Identify which cell holds the provided text, then report its [X, Y] central coordinate. 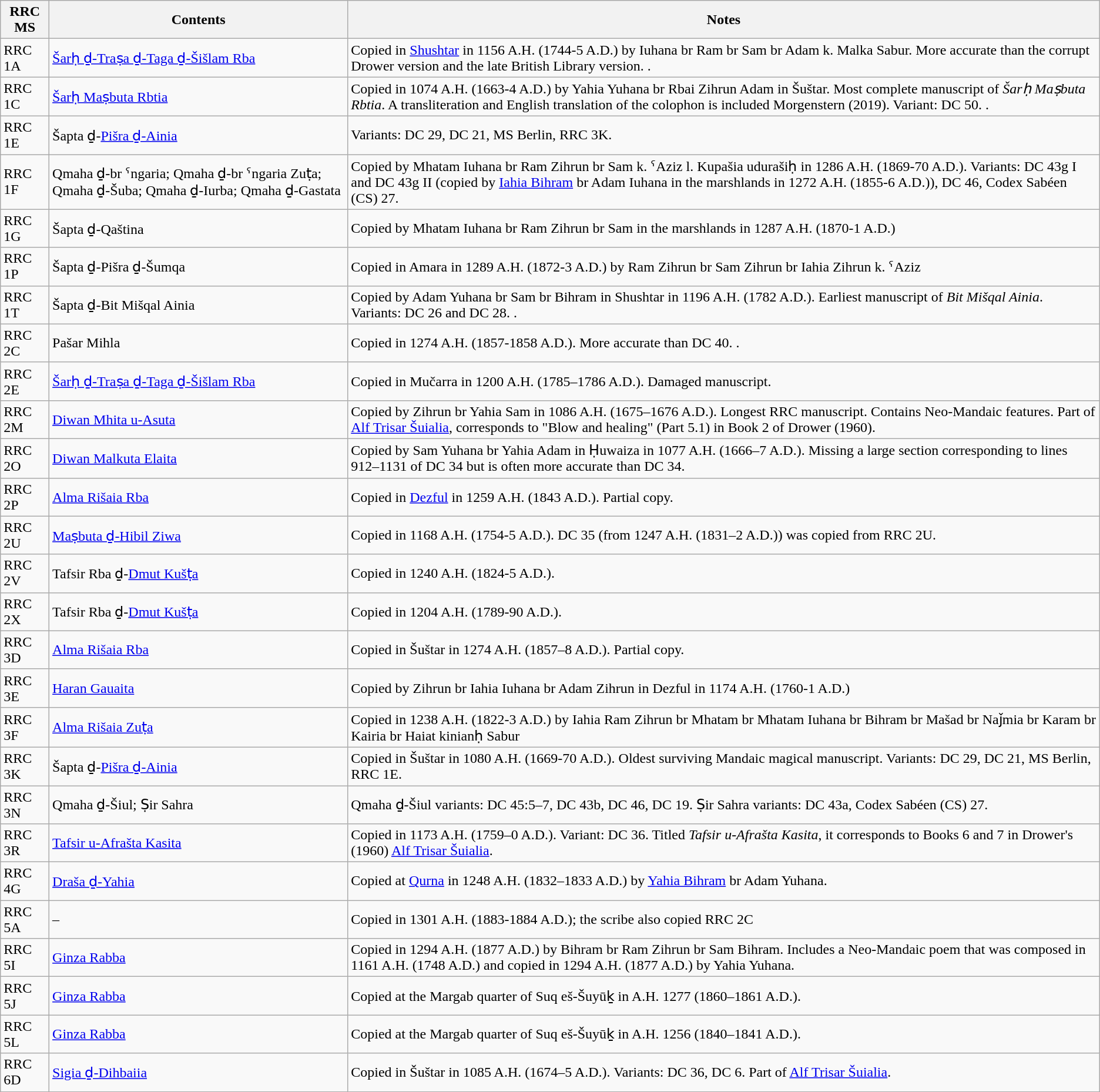
– [199, 919]
RRC 1E [25, 135]
Qmaha ḏ-Šiul variants: DC 45:5–7, DC 43b, DC 46, DC 19. Ṣir Sahra variants: DC 43a, Codex Sabéen (CS) 27. [724, 804]
Šapta ḏ-Qaština [199, 228]
Copied by Mhatam Iuhana br Ram Zihrun br Sam in the marshlands in 1287 A.H. (1870-1 A.D.) [724, 228]
Diwan Mhita u-Asuta [199, 420]
Copied in Dezful in 1259 A.H. (1843 A.D.). Partial copy. [724, 497]
Copied at the Margab quarter of Suq eš-Šuyūḵ in A.H. 1277 (1860–1861 A.D.). [724, 996]
Pašar Mihla [199, 343]
Qmaha ḏ-Šiul; Ṣir Sahra [199, 804]
RRC 5J [25, 996]
Tafsir u-Afrašta Kasita [199, 843]
Šapta ḏ-Bit Mišqal Ainia [199, 304]
RRC 1A [25, 58]
RRC 2U [25, 535]
RRC 1F [25, 182]
RRC 2X [25, 611]
RRC MS [25, 20]
RRC 4G [25, 882]
Alma Rišaia Zuṭa [199, 727]
RRC 5A [25, 919]
Notes [724, 20]
RRC 2E [25, 381]
RRC 3N [25, 804]
RRC 2C [25, 343]
Sigia ḏ-Dihbaiia [199, 1072]
RRC 1T [25, 304]
Šarḥ Maṣbuta Rbtia [199, 96]
Copied in Amara in 1289 A.H. (1872-3 A.D.) by Ram Zihrun br Sam Zihrun br Iahia Zihrun k. ˁAziz [724, 267]
RRC 2O [25, 458]
Copied in Šuštar in 1085 A.H. (1674–5 A.D.). Variants: DC 36, DC 6. Part of Alf Trisar Šuialia. [724, 1072]
RRC 1G [25, 228]
Copied by Zihrun br Iahia Iuhana br Adam Zihrun in Dezful in 1174 A.H. (1760-1 A.D.) [724, 688]
RRC 5I [25, 958]
RRC 3D [25, 650]
Copied by Adam Yuhana br Sam br Bihram in Shushtar in 1196 A.H. (1782 A.D.). Earliest manuscript of Bit Mišqal Ainia. Variants: DC 26 and DC 28. . [724, 304]
Variants: DC 29, DC 21, MS Berlin, RRC 3K. [724, 135]
Maṣbuta ḏ-Hibil Ziwa [199, 535]
Diwan Malkuta Elaita [199, 458]
RRC 6D [25, 1072]
RRC 2P [25, 497]
Copied in Šuštar in 1080 A.H. (1669-70 A.D.). Oldest surviving Mandaic magical manuscript. Variants: DC 29, DC 21, MS Berlin, RRC 1E. [724, 766]
Copied in 1204 A.H. (1789-90 A.D.). [724, 611]
Qmaha ḏ-br ˁngaria; Qmaha ḏ-br ˁngaria Zuṭa; Qmaha ḏ-Šuba; Qmaha ḏ-Iurba; Qmaha ḏ-Gastata [199, 182]
Contents [199, 20]
RRC 3F [25, 727]
Copied in Mučarra in 1200 A.H. (1785–1786 A.D.). Damaged manuscript. [724, 381]
RRC 2V [25, 574]
Copied in Šuštar in 1274 A.H. (1857–8 A.D.). Partial copy. [724, 650]
RRC 5L [25, 1034]
RRC 2M [25, 420]
Copied at Qurna in 1248 A.H. (1832–1833 A.D.) by Yahia Bihram br Adam Yuhana. [724, 882]
Šapta ḏ-Pišra ḏ-Šumqa [199, 267]
RRC 3E [25, 688]
Copied in 1240 A.H. (1824-5 A.D.). [724, 574]
Haran Gauaita [199, 688]
RRC 1P [25, 267]
Draša ḏ-Yahia [199, 882]
Copied in 1301 A.H. (1883-1884 A.D.); the scribe also copied RRC 2C [724, 919]
RRC 3K [25, 766]
RRC 1C [25, 96]
RRC 3R [25, 843]
Copied in 1274 A.H. (1857-1858 A.D.). More accurate than DC 40. . [724, 343]
Copied at the Margab quarter of Suq eš-Šuyūḵ in A.H. 1256 (1840–1841 A.D.). [724, 1034]
Copied in 1168 A.H. (1754-5 A.D.). DC 35 (from 1247 A.H. (1831–2 A.D.)) was copied from RRC 2U. [724, 535]
